Find where the given text appears and provide that cell's center as (x, y) coordinate. 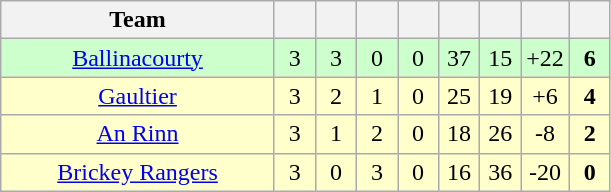
Brickey Rangers (138, 172)
26 (500, 134)
15 (500, 58)
4 (590, 96)
Team (138, 20)
Ballinacourty (138, 58)
6 (590, 58)
An Rinn (138, 134)
-8 (546, 134)
+22 (546, 58)
-20 (546, 172)
37 (460, 58)
36 (500, 172)
Gaultier (138, 96)
18 (460, 134)
25 (460, 96)
19 (500, 96)
+6 (546, 96)
16 (460, 172)
